For the text-containing cell, return its midpoint in [x, y] coordinate format. 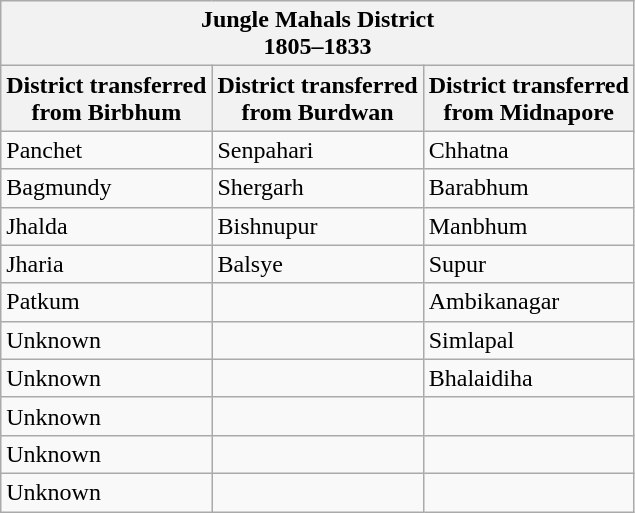
Jharia [106, 264]
Jhalda [106, 226]
Shergarh [318, 188]
Bagmundy [106, 188]
Panchet [106, 150]
Chhatna [528, 150]
Bhalaidiha [528, 378]
Ambikanagar [528, 302]
Balsye [318, 264]
District transferredfrom Birbhum [106, 98]
Supur [528, 264]
Simlapal [528, 340]
District transferredfrom Burdwan [318, 98]
Bishnupur [318, 226]
Barabhum [528, 188]
Patkum [106, 302]
Manbhum [528, 226]
Jungle Mahals District1805–1833 [318, 34]
District transferredfrom Midnapore [528, 98]
Senpahari [318, 150]
